Locate the cell with the specified text and output its (X, Y) center coordinate. 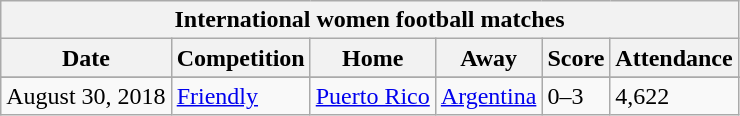
August 30, 2018 (86, 96)
Date (86, 58)
Friendly (240, 96)
Away (488, 58)
4,622 (674, 96)
Home (372, 58)
Score (576, 58)
Competition (240, 58)
International women football matches (370, 20)
Argentina (488, 96)
Puerto Rico (372, 96)
0–3 (576, 96)
Attendance (674, 58)
